Find where the given text appears and provide that cell's center as (X, Y) coordinate. 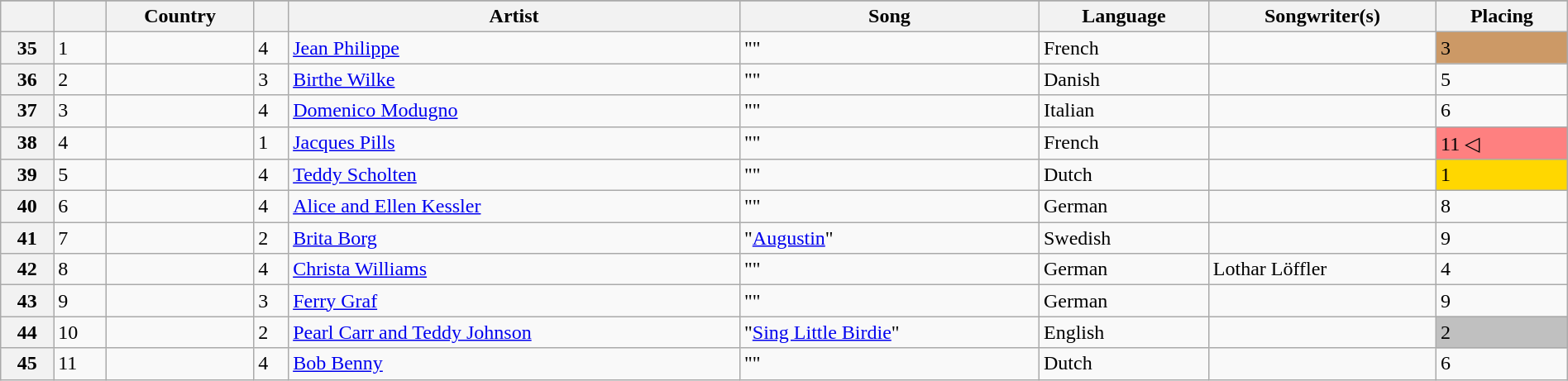
36 (27, 79)
Jean Philippe (514, 48)
Christa Williams (514, 269)
10 (80, 332)
7 (80, 238)
English (1123, 332)
39 (27, 175)
11 (80, 364)
43 (27, 301)
35 (27, 48)
Alice and Ellen Kessler (514, 207)
Artist (514, 17)
Jacques Pills (514, 143)
Bob Benny (514, 364)
Teddy Scholten (514, 175)
Country (180, 17)
45 (27, 364)
Lothar Löffler (1322, 269)
41 (27, 238)
Pearl Carr and Teddy Johnson (514, 332)
Danish (1123, 79)
Song (889, 17)
38 (27, 143)
"Sing Little Birdie" (889, 332)
Brita Borg (514, 238)
Birthe Wilke (514, 79)
Ferry Graf (514, 301)
37 (27, 111)
44 (27, 332)
Placing (1502, 17)
Swedish (1123, 238)
Language (1123, 17)
11 ◁ (1502, 143)
Italian (1123, 111)
Songwriter(s) (1322, 17)
Domenico Modugno (514, 111)
42 (27, 269)
"Augustin" (889, 238)
40 (27, 207)
